Determine the (X, Y) coordinate at the center of the cell enclosing the given text.  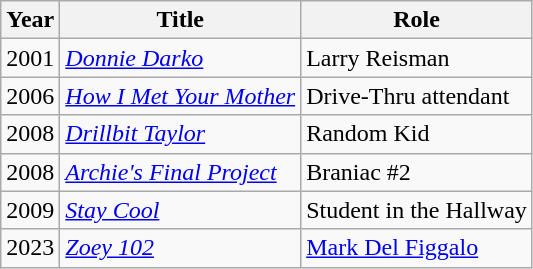
2023 (30, 248)
2001 (30, 58)
Drillbit Taylor (180, 134)
Braniac #2 (417, 172)
Drive-Thru attendant (417, 96)
Stay Cool (180, 210)
Random Kid (417, 134)
How I Met Your Mother (180, 96)
Role (417, 20)
Donnie Darko (180, 58)
2009 (30, 210)
2006 (30, 96)
Mark Del Figgalo (417, 248)
Student in the Hallway (417, 210)
Zoey 102 (180, 248)
Title (180, 20)
Archie's Final Project (180, 172)
Larry Reisman (417, 58)
Year (30, 20)
